Locate the cell with the specified text and output its (x, y) center coordinate. 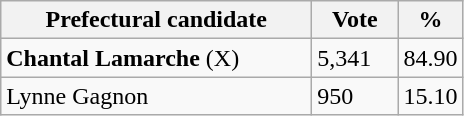
% (430, 20)
15.10 (430, 96)
Vote (355, 20)
950 (355, 96)
5,341 (355, 58)
Lynne Gagnon (156, 96)
Prefectural candidate (156, 20)
84.90 (430, 58)
Chantal Lamarche (X) (156, 58)
